Locate the cell with the specified text and output its [X, Y] center coordinate. 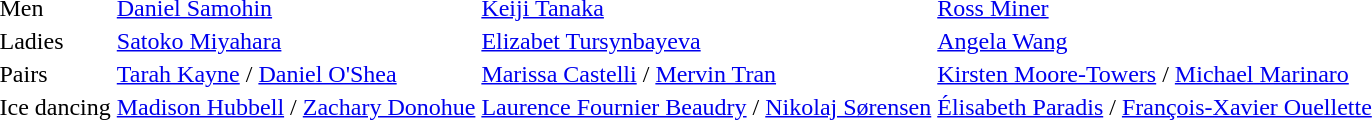
Marissa Castelli / Mervin Tran [706, 74]
Elizabet Tursynbayeva [706, 41]
Satoko Miyahara [296, 41]
Tarah Kayne / Daniel O'Shea [296, 74]
